Return the (X, Y) coordinate for the center point of the cell that contains the specified text.  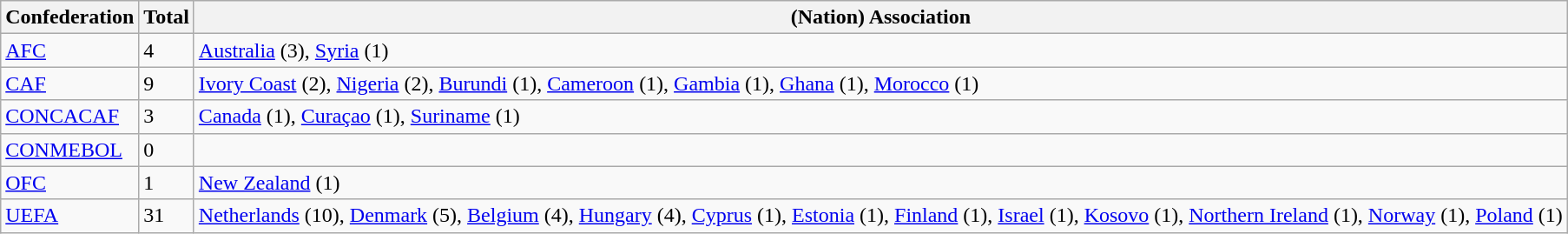
1 (167, 183)
9 (167, 84)
Australia (3), Syria (1) (880, 50)
31 (167, 216)
0 (167, 150)
Total (167, 17)
OFC (69, 183)
Confederation (69, 17)
Canada (1), Curaçao (1), Suriname (1) (880, 117)
CONMEBOL (69, 150)
AFC (69, 50)
4 (167, 50)
(Nation) Association (880, 17)
CONCACAF (69, 117)
3 (167, 117)
Ivory Coast (2), Nigeria (2), Burundi (1), Cameroon (1), Gambia (1), Ghana (1), Morocco (1) (880, 84)
CAF (69, 84)
New Zealand (1) (880, 183)
UEFA (69, 216)
